Return [x, y] of the center of cell containing provided text 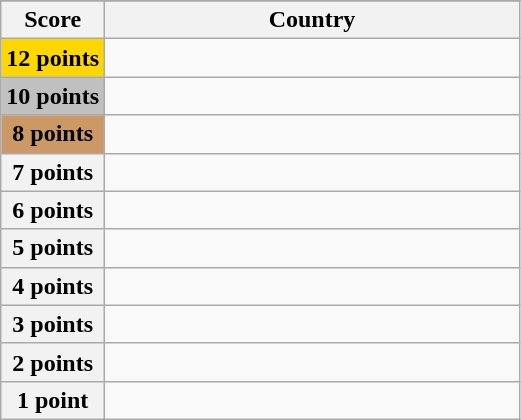
10 points [53, 96]
2 points [53, 362]
5 points [53, 248]
Score [53, 20]
8 points [53, 134]
12 points [53, 58]
1 point [53, 400]
3 points [53, 324]
Country [312, 20]
6 points [53, 210]
4 points [53, 286]
7 points [53, 172]
